Pinpoint the cell where the given text exists, returning its (X, Y) midpoint coordinate. 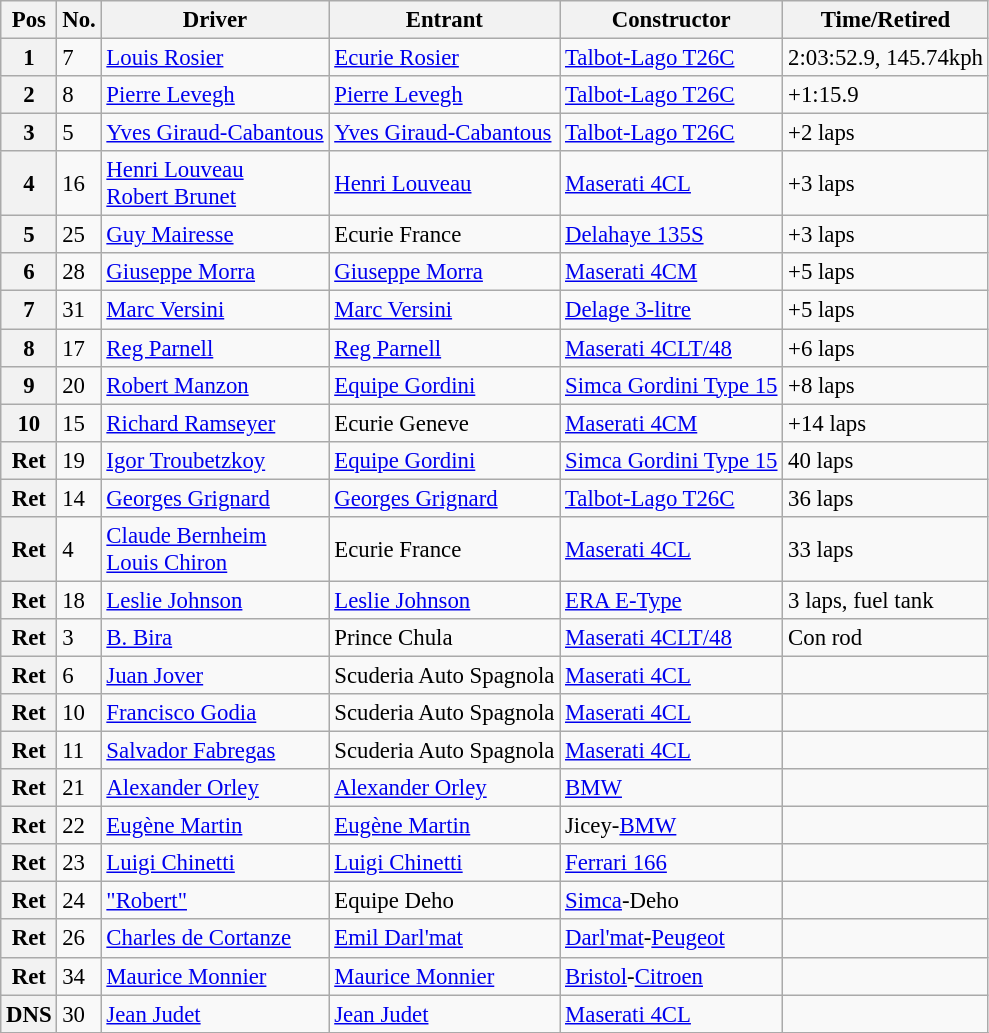
Igor Troubetzkoy (215, 460)
Bristol-Citroen (672, 976)
DNS (29, 1014)
9 (29, 385)
19 (79, 460)
+14 laps (886, 423)
Equipe Deho (444, 901)
+6 laps (886, 348)
B. Bira (215, 638)
Darl'mat-Peugeot (672, 939)
26 (79, 939)
Louis Rosier (215, 58)
Con rod (886, 638)
15 (79, 423)
16 (79, 184)
Robert Manzon (215, 385)
21 (79, 788)
25 (79, 235)
Pos (29, 20)
Delahaye 135S (672, 235)
Prince Chula (444, 638)
No. (79, 20)
23 (79, 863)
3 laps, fuel tank (886, 600)
Henri Louveau Robert Brunet (215, 184)
Simca-Deho (672, 901)
+8 laps (886, 385)
Time/Retired (886, 20)
Constructor (672, 20)
30 (79, 1014)
Emil Darl'mat (444, 939)
24 (79, 901)
Ferrari 166 (672, 863)
Driver (215, 20)
ERA E-Type (672, 600)
Entrant (444, 20)
31 (79, 310)
+1:15.9 (886, 95)
28 (79, 273)
Henri Louveau (444, 184)
Charles de Cortanze (215, 939)
Francisco Godia (215, 713)
Ecurie Rosier (444, 58)
Claude Bernheim Louis Chiron (215, 550)
Salvador Fabregas (215, 751)
36 laps (886, 498)
2 (29, 95)
Delage 3-litre (672, 310)
Ecurie Geneve (444, 423)
"Robert" (215, 901)
Juan Jover (215, 675)
+2 laps (886, 133)
Jicey-BMW (672, 826)
2:03:52.9, 145.74kph (886, 58)
18 (79, 600)
11 (79, 751)
34 (79, 976)
BMW (672, 788)
40 laps (886, 460)
33 laps (886, 550)
17 (79, 348)
20 (79, 385)
22 (79, 826)
1 (29, 58)
Richard Ramseyer (215, 423)
14 (79, 498)
Guy Mairesse (215, 235)
